Scan for the cell matching the given text and deliver its (x, y) coordinate at center. 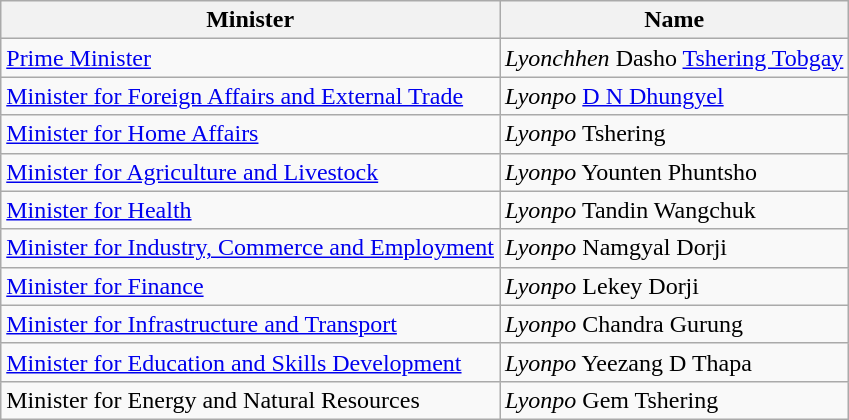
Lyonpo D N Dhungyel (674, 96)
Lyonchhen Dasho Tshering Tobgay (674, 58)
Minister for Agriculture and Livestock (250, 172)
Minister for Industry, Commerce and Employment (250, 248)
Prime Minister (250, 58)
Minister for Energy and Natural Resources (250, 400)
Name (674, 20)
Minister for Health (250, 210)
Lyonpo Chandra Gurung (674, 324)
Minister (250, 20)
Minister for Education and Skills Development (250, 362)
Lyonpo Yeezang D Thapa (674, 362)
Lyonpo Lekey Dorji (674, 286)
Lyonpo Tshering (674, 134)
Lyonpo Tandin Wangchuk (674, 210)
Minister for Home Affairs (250, 134)
Lyonpo Namgyal Dorji (674, 248)
Lyonpo Gem Tshering (674, 400)
Minister for Finance (250, 286)
Lyonpo Younten Phuntsho (674, 172)
Minister for Infrastructure and Transport (250, 324)
Minister for Foreign Affairs and External Trade (250, 96)
